Identify which cell holds the provided text, then report its [x, y] central coordinate. 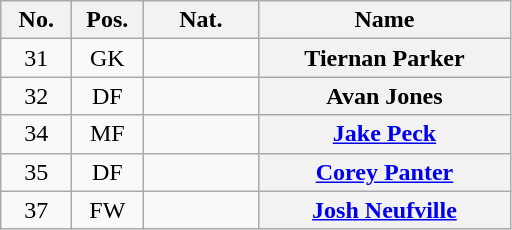
MF [108, 134]
32 [36, 96]
FW [108, 210]
34 [36, 134]
Name [384, 20]
37 [36, 210]
Tiernan Parker [384, 58]
Jake Peck [384, 134]
Avan Jones [384, 96]
Josh Neufville [384, 210]
Nat. [201, 20]
No. [36, 20]
GK [108, 58]
35 [36, 172]
Pos. [108, 20]
Corey Panter [384, 172]
31 [36, 58]
